From the cell containing the given text, extract its center point as [x, y] coordinate. 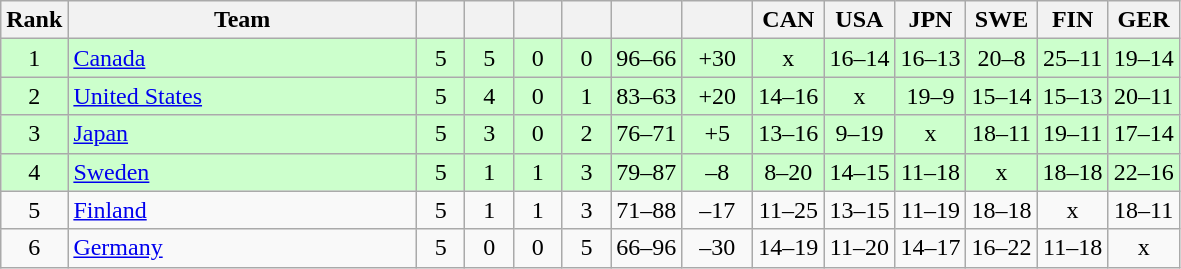
United States [242, 96]
Japan [242, 134]
20–11 [1144, 96]
14–19 [788, 248]
9–19 [860, 134]
GER [1144, 20]
71–88 [646, 210]
Team [242, 20]
11–25 [788, 210]
+30 [718, 58]
15–13 [1072, 96]
SWE [1002, 20]
–8 [718, 172]
–30 [718, 248]
11–20 [860, 248]
96–66 [646, 58]
19–9 [930, 96]
Rank [34, 20]
66–96 [646, 248]
Canada [242, 58]
25–11 [1072, 58]
19–14 [1144, 58]
8–20 [788, 172]
Germany [242, 248]
CAN [788, 20]
14–16 [788, 96]
22–16 [1144, 172]
Finland [242, 210]
20–8 [1002, 58]
+5 [718, 134]
83–63 [646, 96]
–17 [718, 210]
13–15 [860, 210]
79–87 [646, 172]
FIN [1072, 20]
14–17 [930, 248]
13–16 [788, 134]
16–22 [1002, 248]
14–15 [860, 172]
+20 [718, 96]
76–71 [646, 134]
USA [860, 20]
16–13 [930, 58]
15–14 [1002, 96]
19–11 [1072, 134]
16–14 [860, 58]
17–14 [1144, 134]
6 [34, 248]
JPN [930, 20]
11–19 [930, 210]
Sweden [242, 172]
